Capture the cell that displays the provided text and extract its [X, Y] central coordinate. 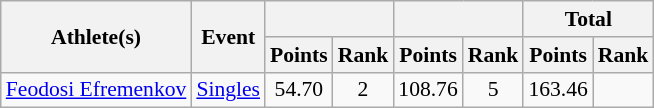
163.46 [558, 90]
2 [364, 90]
108.76 [428, 90]
Athlete(s) [96, 36]
Singles [228, 90]
Total [588, 19]
54.70 [299, 90]
Feodosi Efremenkov [96, 90]
5 [494, 90]
Event [228, 36]
